Detect which cell encompasses the target text, then output its [X, Y] center coordinate. 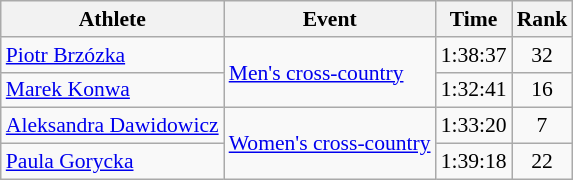
Event [330, 19]
7 [542, 126]
1:38:37 [474, 55]
Rank [542, 19]
1:32:41 [474, 90]
Athlete [112, 19]
22 [542, 162]
16 [542, 90]
Paula Gorycka [112, 162]
Piotr Brzózka [112, 55]
Aleksandra Dawidowicz [112, 126]
1:39:18 [474, 162]
Women's cross-country [330, 144]
1:33:20 [474, 126]
Time [474, 19]
Men's cross-country [330, 72]
Marek Konwa [112, 90]
32 [542, 55]
